Pinpoint the cell where the given text exists, returning its (X, Y) midpoint coordinate. 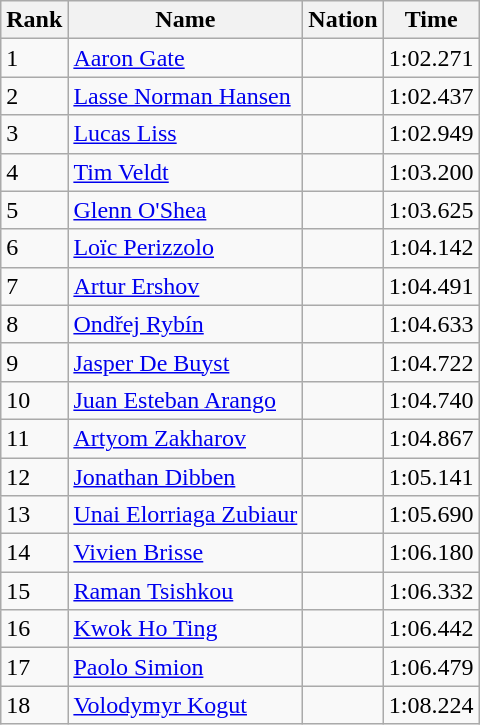
11 (34, 438)
Unai Elorriaga Zubiaur (186, 515)
Artyom Zakharov (186, 438)
8 (34, 324)
16 (34, 629)
17 (34, 667)
Vivien Brisse (186, 553)
1 (34, 58)
1:08.224 (431, 705)
1:06.479 (431, 667)
15 (34, 591)
1:04.722 (431, 362)
1:05.141 (431, 477)
Jonathan Dibben (186, 477)
Paolo Simion (186, 667)
1:04.142 (431, 248)
Aaron Gate (186, 58)
Time (431, 20)
9 (34, 362)
Glenn O'Shea (186, 210)
1:02.437 (431, 96)
13 (34, 515)
1:04.491 (431, 286)
Nation (343, 20)
Ondřej Rybín (186, 324)
Tim Veldt (186, 172)
14 (34, 553)
Artur Ershov (186, 286)
18 (34, 705)
7 (34, 286)
1:06.180 (431, 553)
Loïc Perizzolo (186, 248)
3 (34, 134)
Raman Tsishkou (186, 591)
Kwok Ho Ting (186, 629)
1:04.740 (431, 400)
1:04.633 (431, 324)
Juan Esteban Arango (186, 400)
1:02.271 (431, 58)
Jasper De Buyst (186, 362)
1:06.332 (431, 591)
1:05.690 (431, 515)
Rank (34, 20)
1:03.200 (431, 172)
5 (34, 210)
1:06.442 (431, 629)
Volodymyr Kogut (186, 705)
6 (34, 248)
1:02.949 (431, 134)
4 (34, 172)
Lasse Norman Hansen (186, 96)
12 (34, 477)
Name (186, 20)
2 (34, 96)
1:04.867 (431, 438)
10 (34, 400)
1:03.625 (431, 210)
Lucas Liss (186, 134)
